Scan for the cell matching the given text and deliver its [X, Y] coordinate at center. 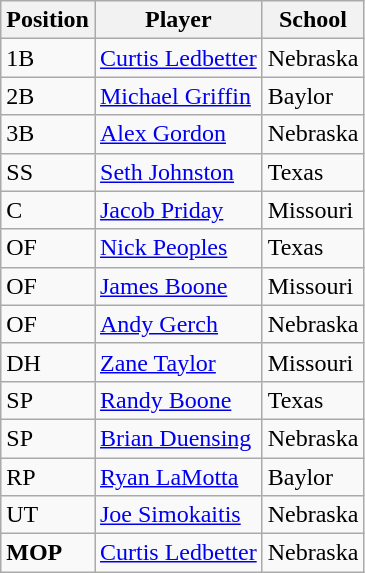
2B [48, 96]
1B [48, 58]
UT [48, 515]
Randy Boone [178, 400]
Ryan LaMotta [178, 477]
School [313, 20]
James Boone [178, 286]
Position [48, 20]
Alex Gordon [178, 134]
Nick Peoples [178, 248]
Michael Griffin [178, 96]
DH [48, 362]
Brian Duensing [178, 438]
3B [48, 134]
MOP [48, 553]
Zane Taylor [178, 362]
C [48, 210]
Seth Johnston [178, 172]
Andy Gerch [178, 324]
RP [48, 477]
Jacob Priday [178, 210]
Joe Simokaitis [178, 515]
Player [178, 20]
SS [48, 172]
